Scan for the cell matching the given text and deliver its [X, Y] coordinate at center. 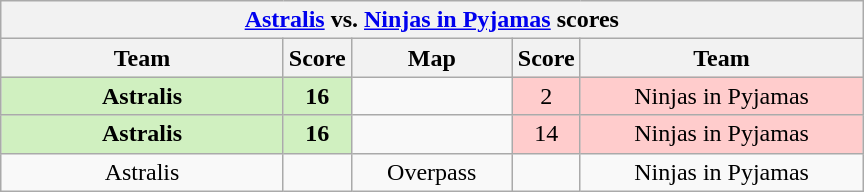
Overpass [432, 172]
Map [432, 58]
Astralis vs. Ninjas in Pyjamas scores [432, 20]
2 [546, 96]
14 [546, 134]
